Locate the cell with the specified text and output its [X, Y] center coordinate. 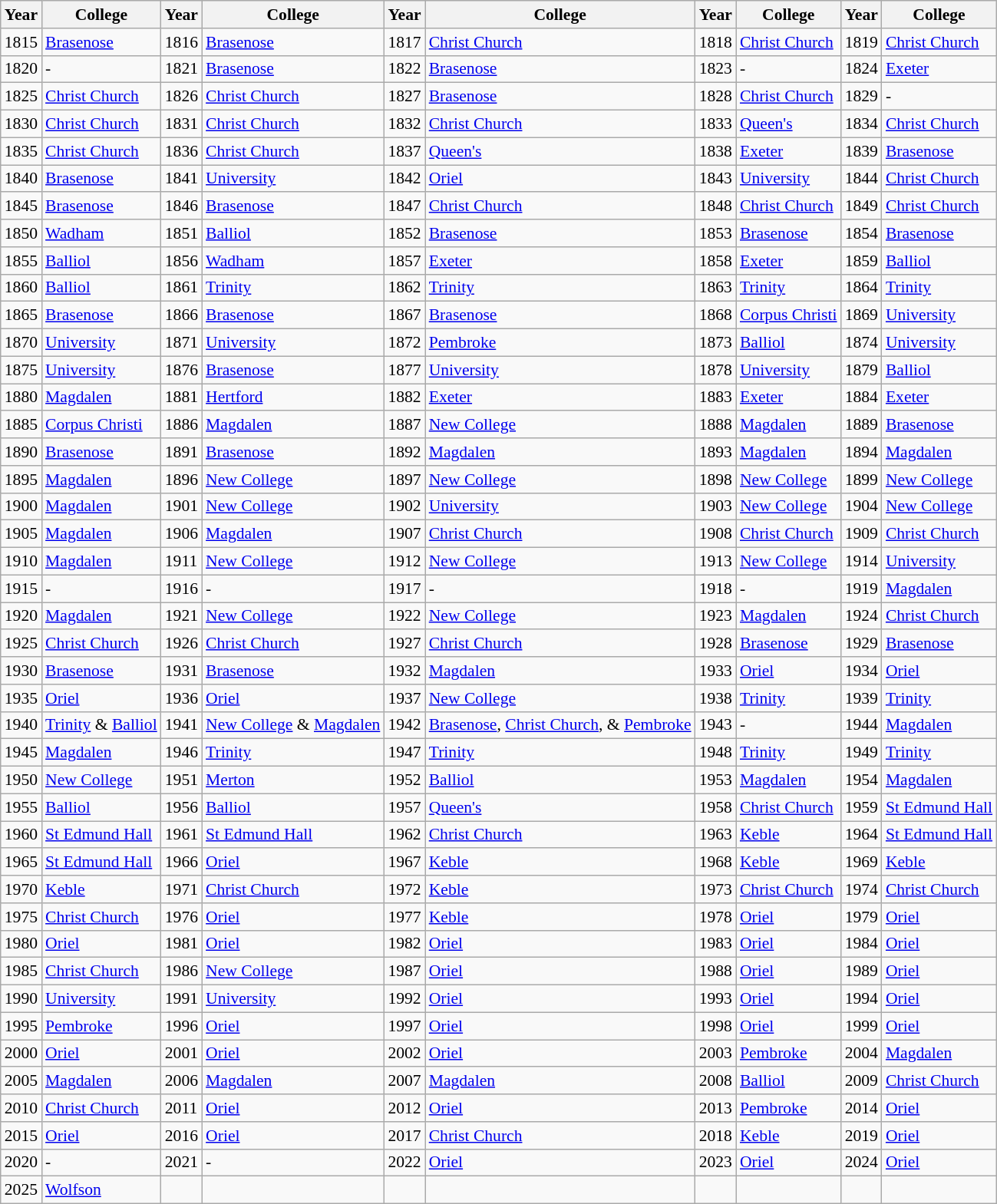
1971 [181, 889]
1984 [861, 944]
1913 [715, 562]
1834 [861, 124]
1925 [21, 644]
1850 [21, 233]
1904 [861, 506]
2021 [181, 1163]
1873 [715, 343]
1835 [21, 151]
1822 [404, 69]
1864 [861, 288]
1915 [21, 589]
1970 [21, 889]
2010 [21, 1108]
1923 [715, 616]
1843 [715, 179]
1929 [861, 644]
1883 [715, 397]
1977 [404, 917]
1849 [861, 206]
2020 [21, 1163]
1825 [21, 97]
1911 [181, 562]
1917 [404, 589]
1960 [21, 835]
1895 [21, 480]
1858 [715, 261]
2024 [861, 1163]
Wolfson [101, 1190]
1867 [404, 315]
1905 [21, 534]
2016 [181, 1136]
1889 [861, 425]
1866 [181, 315]
1898 [715, 480]
1990 [21, 999]
1997 [404, 1026]
1949 [861, 753]
2000 [21, 1054]
1944 [861, 725]
2009 [861, 1081]
1950 [21, 780]
1888 [715, 425]
1948 [715, 753]
1959 [861, 807]
1909 [861, 534]
1932 [404, 671]
1821 [181, 69]
1962 [404, 835]
1955 [21, 807]
1902 [404, 506]
1993 [715, 999]
1981 [181, 944]
1840 [21, 179]
1894 [861, 452]
1942 [404, 725]
2019 [861, 1136]
1855 [21, 261]
1969 [861, 863]
1828 [715, 97]
1921 [181, 616]
1853 [715, 233]
1968 [715, 863]
1922 [404, 616]
1831 [181, 124]
1946 [181, 753]
1874 [861, 343]
1845 [21, 206]
1859 [861, 261]
2006 [181, 1081]
1935 [21, 698]
1817 [404, 42]
1986 [181, 971]
2023 [715, 1163]
1956 [181, 807]
1892 [404, 452]
1816 [181, 42]
Hertford [293, 397]
1951 [181, 780]
2017 [404, 1136]
1954 [861, 780]
1842 [404, 179]
1875 [21, 370]
1906 [181, 534]
1896 [181, 480]
1945 [21, 753]
2025 [21, 1190]
1991 [181, 999]
1930 [21, 671]
1989 [861, 971]
1920 [21, 616]
1871 [181, 343]
1964 [861, 835]
2003 [715, 1054]
Merton [293, 780]
1975 [21, 917]
Trinity & Balliol [101, 725]
1927 [404, 644]
1856 [181, 261]
1838 [715, 151]
1881 [181, 397]
1940 [21, 725]
1880 [21, 397]
1918 [715, 589]
2007 [404, 1081]
1965 [21, 863]
1974 [861, 889]
1967 [404, 863]
2008 [715, 1081]
1839 [861, 151]
1837 [404, 151]
1861 [181, 288]
1941 [181, 725]
1847 [404, 206]
1998 [715, 1026]
1908 [715, 534]
1870 [21, 343]
1983 [715, 944]
1830 [21, 124]
2002 [404, 1054]
2014 [861, 1108]
1934 [861, 671]
1963 [715, 835]
1819 [861, 42]
1886 [181, 425]
1982 [404, 944]
1938 [715, 698]
1893 [715, 452]
1877 [404, 370]
1836 [181, 151]
1980 [21, 944]
2018 [715, 1136]
1926 [181, 644]
1882 [404, 397]
1952 [404, 780]
1903 [715, 506]
1891 [181, 452]
1841 [181, 179]
1890 [21, 452]
1985 [21, 971]
1851 [181, 233]
1995 [21, 1026]
1854 [861, 233]
1879 [861, 370]
1885 [21, 425]
1987 [404, 971]
1820 [21, 69]
2005 [21, 1081]
1884 [861, 397]
New College & Magdalen [293, 725]
1869 [861, 315]
1966 [181, 863]
1914 [861, 562]
1958 [715, 807]
1973 [715, 889]
1937 [404, 698]
2013 [715, 1108]
2012 [404, 1108]
1876 [181, 370]
1936 [181, 698]
1827 [404, 97]
1916 [181, 589]
1852 [404, 233]
1833 [715, 124]
1976 [181, 917]
2015 [21, 1136]
1999 [861, 1026]
1846 [181, 206]
1863 [715, 288]
1939 [861, 698]
1947 [404, 753]
1994 [861, 999]
2004 [861, 1054]
1826 [181, 97]
1979 [861, 917]
2011 [181, 1108]
1978 [715, 917]
1992 [404, 999]
1943 [715, 725]
1910 [21, 562]
1919 [861, 589]
1824 [861, 69]
1887 [404, 425]
1996 [181, 1026]
1972 [404, 889]
1957 [404, 807]
1900 [21, 506]
2022 [404, 1163]
1899 [861, 480]
1832 [404, 124]
1931 [181, 671]
1901 [181, 506]
1829 [861, 97]
Brasenose, Christ Church, & Pembroke [560, 725]
1953 [715, 780]
1860 [21, 288]
1868 [715, 315]
1815 [21, 42]
1912 [404, 562]
1928 [715, 644]
1844 [861, 179]
1862 [404, 288]
1988 [715, 971]
2001 [181, 1054]
1907 [404, 534]
1823 [715, 69]
1857 [404, 261]
1872 [404, 343]
1848 [715, 206]
1818 [715, 42]
1933 [715, 671]
1878 [715, 370]
1897 [404, 480]
1961 [181, 835]
1924 [861, 616]
1865 [21, 315]
